Capture the cell that displays the provided text and extract its (x, y) central coordinate. 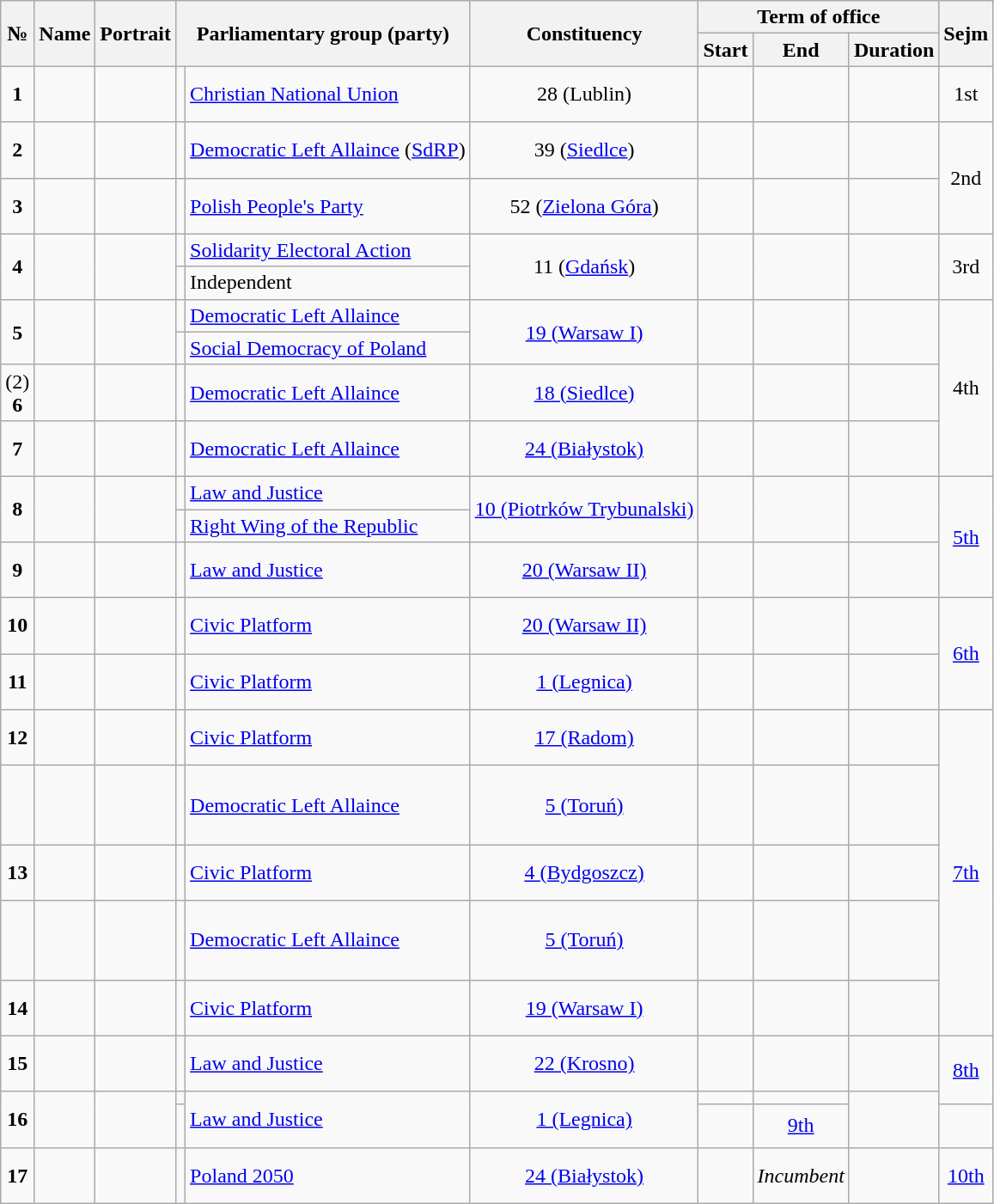
№ (17, 34)
10th (966, 1176)
2nd (966, 178)
Christian National Union (328, 95)
52 (Zielona Góra) (584, 206)
3rd (966, 266)
Independent (328, 283)
Right Wing of the Republic (328, 525)
(2)6 (17, 392)
Constituency (584, 34)
Polish People's Party (328, 206)
Democratic Left Allaince (SdRP) (328, 150)
Portrait (136, 34)
17 (17, 1176)
8th (966, 1070)
22 (Krosno) (584, 1064)
14 (17, 1007)
10 (Piotrków Trybunalski) (584, 509)
11 (17, 682)
End (801, 50)
Incumbent (801, 1176)
7 (17, 449)
13 (17, 873)
Poland 2050 (328, 1176)
28 (Lublin) (584, 95)
Name (65, 34)
5 (17, 332)
4 (17, 266)
3 (17, 206)
12 (17, 737)
1st (966, 95)
2 (17, 150)
Sejm (966, 34)
4 (Bydgoszcz) (584, 873)
Term of office (819, 17)
17 (Radom) (584, 737)
39 (Siedlce) (584, 150)
18 (Siedlce) (584, 392)
5th (966, 536)
7th (966, 873)
11 (Gdańsk) (584, 266)
9th (801, 1126)
4th (966, 388)
1 (17, 95)
10 (17, 626)
15 (17, 1064)
Parliamentary group (party) (323, 34)
Social Democracy of Poland (328, 348)
9 (17, 571)
16 (17, 1119)
8 (17, 509)
Solidarity Electoral Action (328, 250)
Duration (893, 50)
6th (966, 654)
Start (725, 50)
